Detect which cell encompasses the target text, then output its [x, y] center coordinate. 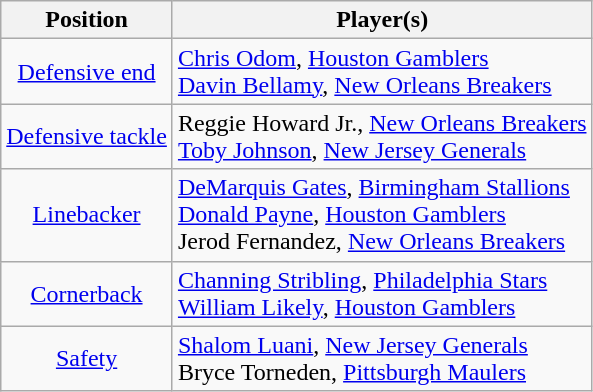
Channing Stribling, Philadelphia Stars William Likely, Houston Gamblers [382, 294]
Shalom Luani, New Jersey Generals Bryce Torneden, Pittsburgh Maulers [382, 358]
Safety [87, 358]
Position [87, 20]
Cornerback [87, 294]
DeMarquis Gates, Birmingham Stallions Donald Payne, Houston Gamblers Jerod Fernandez, New Orleans Breakers [382, 215]
Defensive tackle [87, 136]
Linebacker [87, 215]
Chris Odom, Houston Gamblers Davin Bellamy, New Orleans Breakers [382, 72]
Reggie Howard Jr., New Orleans Breakers Toby Johnson, New Jersey Generals [382, 136]
Player(s) [382, 20]
Defensive end [87, 72]
